Extract the [X, Y] coordinate from the center of the cell holding the provided text.  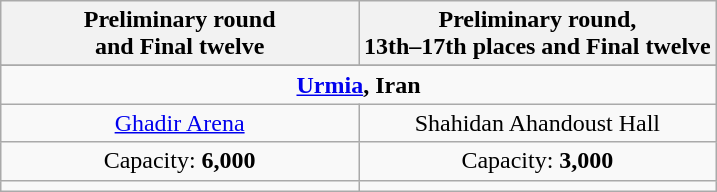
Ghadir Arena [180, 123]
Shahidan Ahandoust Hall [537, 123]
Capacity: 6,000 [180, 161]
Capacity: 3,000 [537, 161]
Preliminary round,13th–17th places and Final twelve [537, 34]
Preliminary roundand Final twelve [180, 34]
Urmia, Iran [359, 85]
